From the cell containing the given text, extract its center point as (X, Y) coordinate. 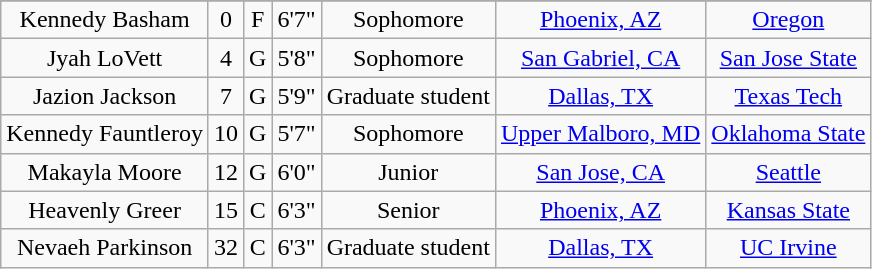
0 (226, 20)
San Jose State (788, 58)
UC Irvine (788, 248)
6'0" (296, 172)
32 (226, 248)
Texas Tech (788, 96)
5'7" (296, 134)
San Jose, CA (600, 172)
Oregon (788, 20)
Junior (408, 172)
4 (226, 58)
Makayla Moore (105, 172)
Nevaeh Parkinson (105, 248)
15 (226, 210)
Upper Malboro, MD (600, 134)
12 (226, 172)
San Gabriel, CA (600, 58)
F (257, 20)
Heavenly Greer (105, 210)
7 (226, 96)
5'9" (296, 96)
10 (226, 134)
Seattle (788, 172)
Jazion Jackson (105, 96)
Kennedy Fauntleroy (105, 134)
Kennedy Basham (105, 20)
5'8" (296, 58)
Oklahoma State (788, 134)
6'7" (296, 20)
Jyah LoVett (105, 58)
Kansas State (788, 210)
Senior (408, 210)
